Search for the cell housing the specified text and yield its [x, y] center coordinate. 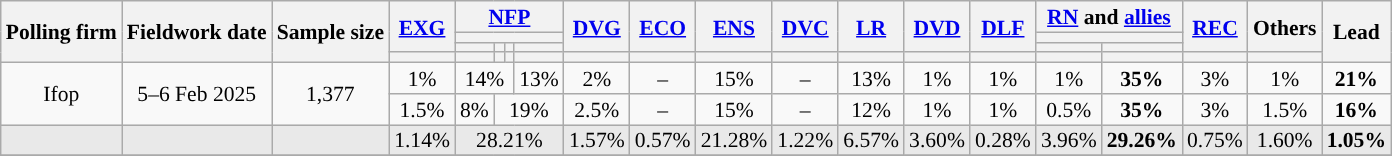
ECO [663, 26]
DVG [597, 26]
0.57% [663, 140]
19% [529, 110]
ENS [734, 26]
NFP [510, 16]
16% [1356, 110]
1.22% [805, 140]
28.21% [510, 140]
3.96% [1069, 140]
Ifop [62, 94]
1,377 [330, 94]
1.05% [1356, 140]
1.57% [597, 140]
14% [484, 78]
Polling firm [62, 32]
RN and allies [1109, 16]
29.26% [1142, 140]
5–6 Feb 2025 [197, 94]
2.5% [597, 110]
0.75% [1215, 140]
0.5% [1069, 110]
1.60% [1285, 140]
21.28% [734, 140]
21% [1356, 78]
Fieldwork date [197, 32]
DLF [1003, 26]
0.28% [1003, 140]
REC [1215, 26]
EXG [422, 26]
Lead [1356, 32]
LR [871, 26]
DVD [937, 26]
Others [1285, 26]
3.60% [937, 140]
DVC [805, 26]
1.14% [422, 140]
12% [871, 110]
8% [474, 110]
Sample size [330, 32]
2% [597, 78]
6.57% [871, 140]
